Output the (X, Y) coordinate of the center of the cell containing the given text.  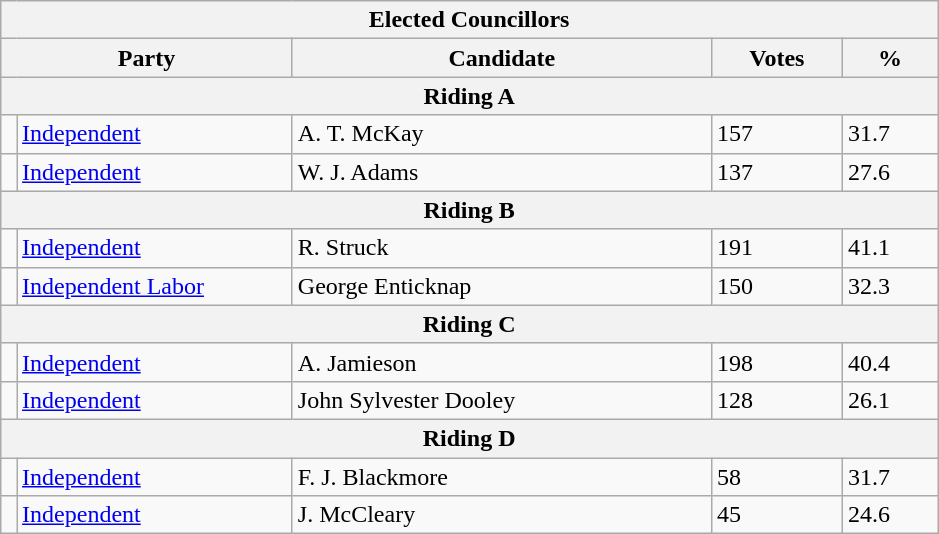
137 (776, 172)
Elected Councillors (470, 20)
26.1 (890, 400)
George Enticknap (502, 286)
24.6 (890, 515)
Riding A (470, 96)
58 (776, 477)
Riding D (470, 438)
198 (776, 362)
Riding C (470, 324)
45 (776, 515)
A. T. McKay (502, 134)
Candidate (502, 58)
41.1 (890, 248)
J. McCleary (502, 515)
40.4 (890, 362)
Votes (776, 58)
W. J. Adams (502, 172)
157 (776, 134)
R. Struck (502, 248)
Party (147, 58)
% (890, 58)
128 (776, 400)
F. J. Blackmore (502, 477)
Riding B (470, 210)
32.3 (890, 286)
A. Jamieson (502, 362)
John Sylvester Dooley (502, 400)
Independent Labor (155, 286)
27.6 (890, 172)
150 (776, 286)
191 (776, 248)
